Find where the given text appears and provide that cell's center as (X, Y) coordinate. 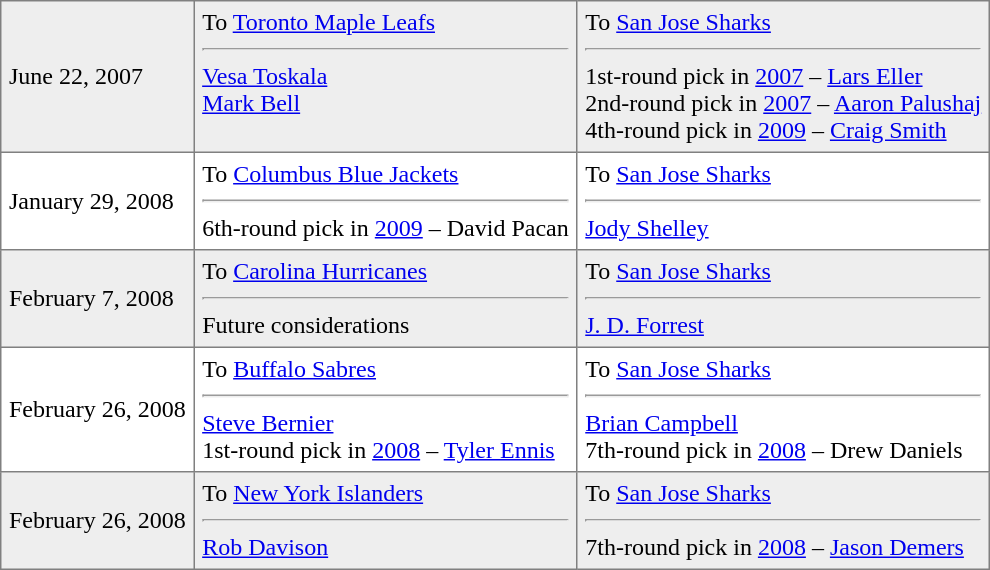
June 22, 2007 (98, 77)
To San Jose Sharks Brian Campbell 7th-round pick in 2008 – Drew Daniels (783, 409)
To Toronto Maple Leafs Vesa Toskala Mark Bell (386, 77)
January 29, 2008 (98, 201)
To San Jose Sharks 7th-round pick in 2008 – Jason Demers (783, 521)
To Columbus Blue Jackets 6th-round pick in 2009 – David Pacan (386, 201)
To San Jose Sharks J. D. Forrest (783, 299)
To Carolina Hurricanes Future considerations (386, 299)
To Buffalo Sabres Steve Bernier 1st-round pick in 2008 – Tyler Ennis (386, 409)
To San Jose Sharks Jody Shelley (783, 201)
To New York Islanders Rob Davison (386, 521)
February 7, 2008 (98, 299)
To San Jose Sharks 1st-round pick in 2007 – Lars Eller 2nd-round pick in 2007 – Aaron Palushaj 4th-round pick in 2009 – Craig Smith (783, 77)
